Return the (X, Y) coordinate for the center point of the cell that contains the specified text.  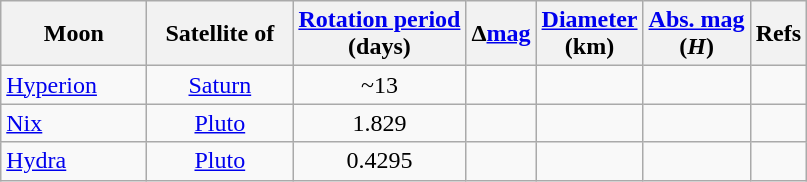
Rotation period(days) (380, 34)
Hydra (74, 161)
0.4295 (380, 161)
Refs (778, 34)
Δmag (501, 34)
Nix (74, 123)
1.829 (380, 123)
Moon (74, 34)
Hyperion (74, 85)
Abs. mag(H) (696, 34)
Saturn (220, 85)
Diameter(km) (590, 34)
Satellite of (220, 34)
~13 (380, 85)
